Determine the (x, y) coordinate at the center of the cell enclosing the given text.  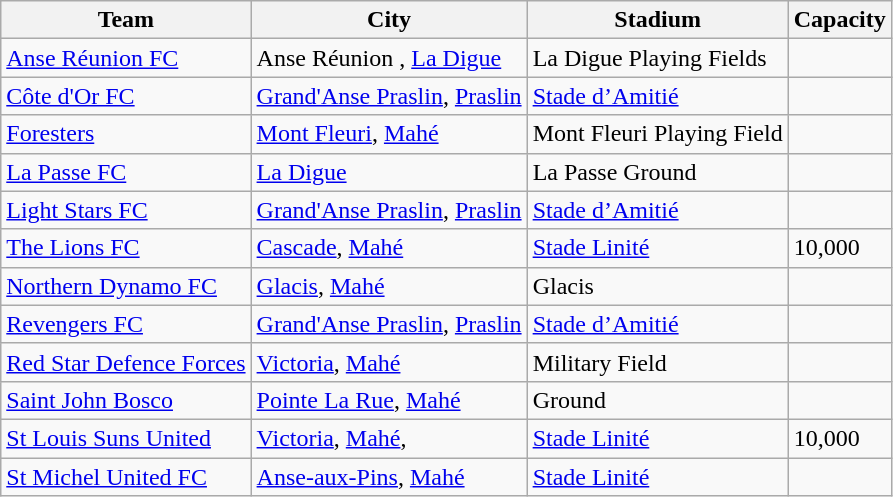
La Digue Playing Fields (658, 58)
Northern Dynamo FC (126, 286)
Red Star Defence Forces (126, 362)
Anse-aux-Pins, Mahé (389, 477)
Glacis, Mahé (389, 286)
Victoria, Mahé, (389, 438)
Mont Fleuri Playing Field (658, 134)
La Passe Ground (658, 172)
Capacity (840, 20)
Victoria, Mahé (389, 362)
The Lions FC (126, 248)
Team (126, 20)
Stadium (658, 20)
Glacis (658, 286)
Pointe La Rue, Mahé (389, 400)
St Louis Suns United (126, 438)
La Digue (389, 172)
Cascade, Mahé (389, 248)
Light Stars FC (126, 210)
St Michel United FC (126, 477)
Foresters (126, 134)
Côte d'Or FC (126, 96)
Military Field (658, 362)
City (389, 20)
Mont Fleuri, Mahé (389, 134)
Saint John Bosco (126, 400)
Revengers FC (126, 324)
Anse Réunion , La Digue (389, 58)
Anse Réunion FC (126, 58)
La Passe FC (126, 172)
Ground (658, 400)
